Extract the [X, Y] coordinate from the center of the cell holding the provided text.  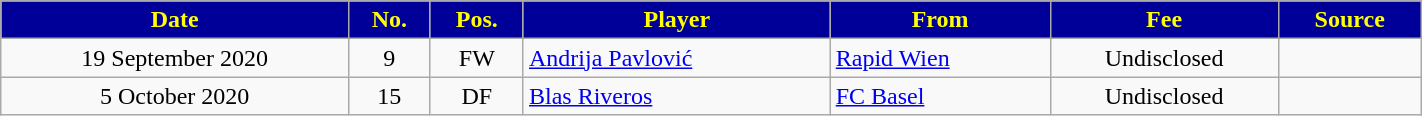
9 [390, 58]
19 September 2020 [175, 58]
Source [1350, 20]
Fee [1164, 20]
Rapid Wien [940, 58]
Date [175, 20]
Pos. [476, 20]
From [940, 20]
DF [476, 96]
Andrija Pavlović [676, 58]
15 [390, 96]
5 October 2020 [175, 96]
No. [390, 20]
Player [676, 20]
Blas Riveros [676, 96]
FC Basel [940, 96]
FW [476, 58]
